Search for the cell housing the specified text and yield its (x, y) center coordinate. 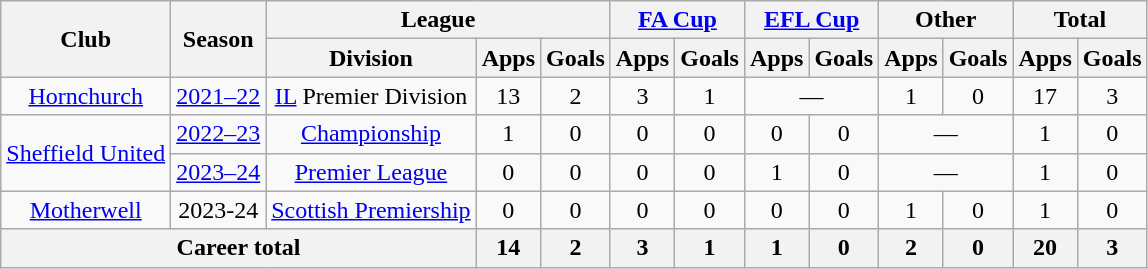
Total (1080, 20)
IL Premier Division (371, 96)
Scottish Premiership (371, 210)
Motherwell (86, 210)
League (438, 20)
Hornchurch (86, 96)
2023–24 (218, 172)
20 (1045, 248)
Club (86, 39)
Season (218, 39)
Premier League (371, 172)
Championship (371, 134)
Career total (238, 248)
FA Cup (677, 20)
2023-24 (218, 210)
14 (508, 248)
Sheffield United (86, 153)
EFL Cup (811, 20)
2021–22 (218, 96)
13 (508, 96)
Division (371, 58)
17 (1045, 96)
Other (946, 20)
2022–23 (218, 134)
